Capture the cell that displays the provided text and extract its [X, Y] central coordinate. 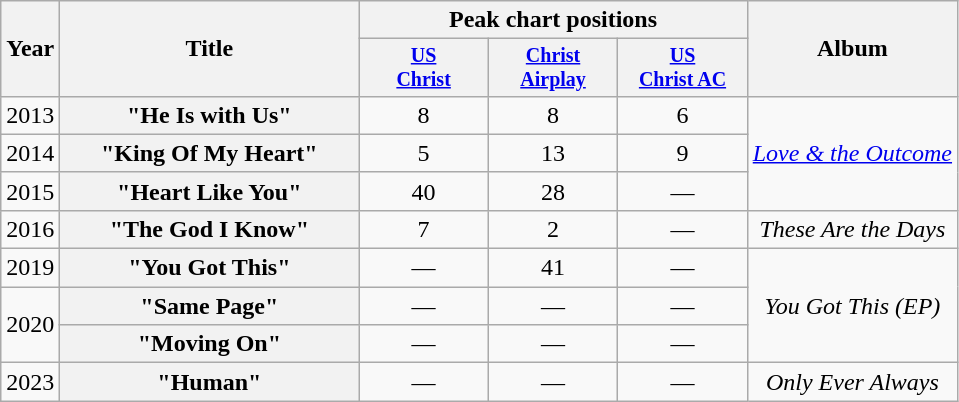
2019 [30, 268]
41 [552, 268]
"Moving On" [210, 344]
"Same Page" [210, 306]
5 [424, 153]
ChristAirplay [552, 68]
USChrist AC [682, 68]
Only Ever Always [852, 382]
"He Is with Us" [210, 115]
6 [682, 115]
2014 [30, 153]
2020 [30, 325]
Title [210, 49]
2023 [30, 382]
"You Got This" [210, 268]
You Got This (EP) [852, 306]
7 [424, 229]
USChrist [424, 68]
These Are the Days [852, 229]
"Heart Like You" [210, 191]
2 [552, 229]
"King Of My Heart" [210, 153]
Love & the Outcome [852, 153]
2016 [30, 229]
"Human" [210, 382]
2015 [30, 191]
"The God I Know" [210, 229]
28 [552, 191]
Peak chart positions [553, 20]
13 [552, 153]
2013 [30, 115]
40 [424, 191]
Album [852, 49]
Year [30, 49]
9 [682, 153]
